Output the (X, Y) coordinate of the center of the cell containing the given text.  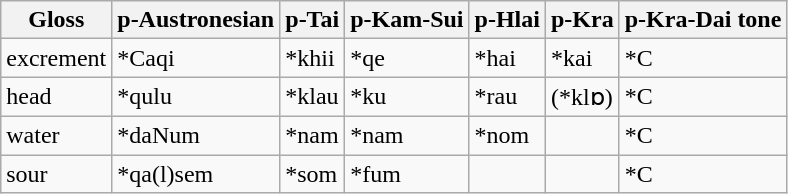
sour (56, 173)
head (56, 97)
p-Austronesian (196, 20)
*hai (507, 58)
*fum (407, 173)
p-Kra (582, 20)
water (56, 135)
Gloss (56, 20)
*Caqi (196, 58)
p-Kam-Sui (407, 20)
p-Kra-Dai tone (703, 20)
*kai (582, 58)
(*klɒ) (582, 97)
*qe (407, 58)
*klau (312, 97)
*khii (312, 58)
*qa(l)sem (196, 173)
p-Tai (312, 20)
*nom (507, 135)
*daNum (196, 135)
*qulu (196, 97)
*ku (407, 97)
p-Hlai (507, 20)
*rau (507, 97)
*som (312, 173)
excrement (56, 58)
